Identify which cell holds the provided text, then report its (x, y) central coordinate. 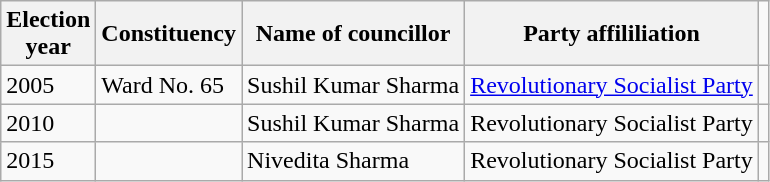
2010 (48, 123)
Constituency (169, 34)
Name of councillor (354, 34)
Ward No. 65 (169, 85)
2015 (48, 161)
Election year (48, 34)
Party affililiation (612, 34)
2005 (48, 85)
Nivedita Sharma (354, 161)
